Search for the cell housing the specified text and yield its [x, y] center coordinate. 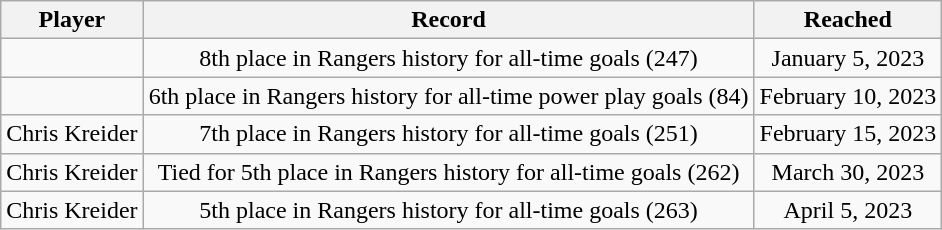
8th place in Rangers history for all-time goals (247) [448, 58]
February 15, 2023 [848, 134]
6th place in Rangers history for all-time power play goals (84) [448, 96]
April 5, 2023 [848, 210]
January 5, 2023 [848, 58]
Reached [848, 20]
7th place in Rangers history for all-time goals (251) [448, 134]
Tied for 5th place in Rangers history for all-time goals (262) [448, 172]
Record [448, 20]
Player [72, 20]
February 10, 2023 [848, 96]
5th place in Rangers history for all-time goals (263) [448, 210]
March 30, 2023 [848, 172]
